Pinpoint the cell where the given text exists, returning its [x, y] midpoint coordinate. 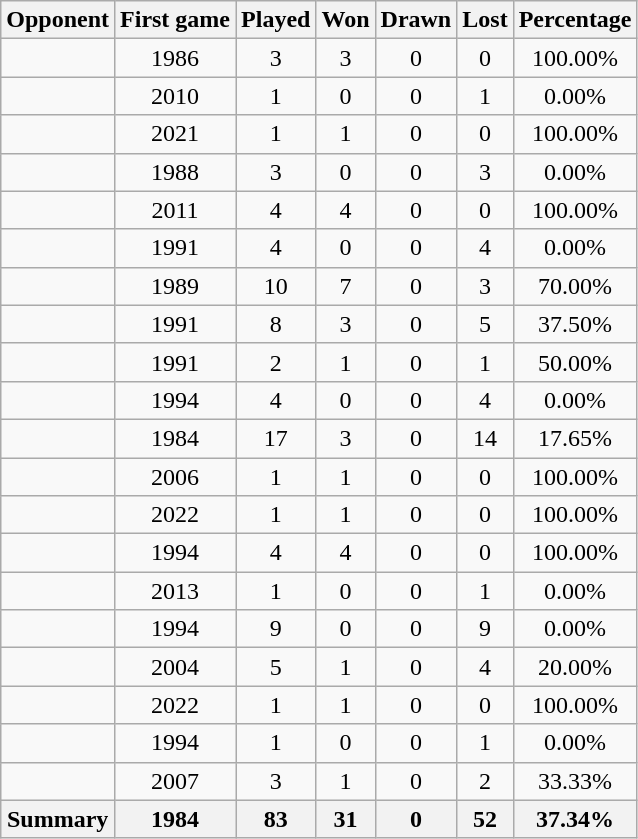
1988 [176, 172]
2010 [176, 96]
Played [276, 20]
1989 [176, 286]
50.00% [575, 362]
2004 [176, 667]
33.33% [575, 781]
31 [346, 819]
37.50% [575, 324]
2006 [176, 477]
Drawn [416, 20]
2013 [176, 591]
2011 [176, 210]
Percentage [575, 20]
37.34% [575, 819]
First game [176, 20]
Lost [485, 20]
10 [276, 286]
7 [346, 286]
2007 [176, 781]
52 [485, 819]
14 [485, 438]
Opponent [58, 20]
Summary [58, 819]
8 [276, 324]
1986 [176, 58]
83 [276, 819]
Won [346, 20]
17.65% [575, 438]
20.00% [575, 667]
17 [276, 438]
2021 [176, 134]
70.00% [575, 286]
